Find where the given text appears and provide that cell's center as (x, y) coordinate. 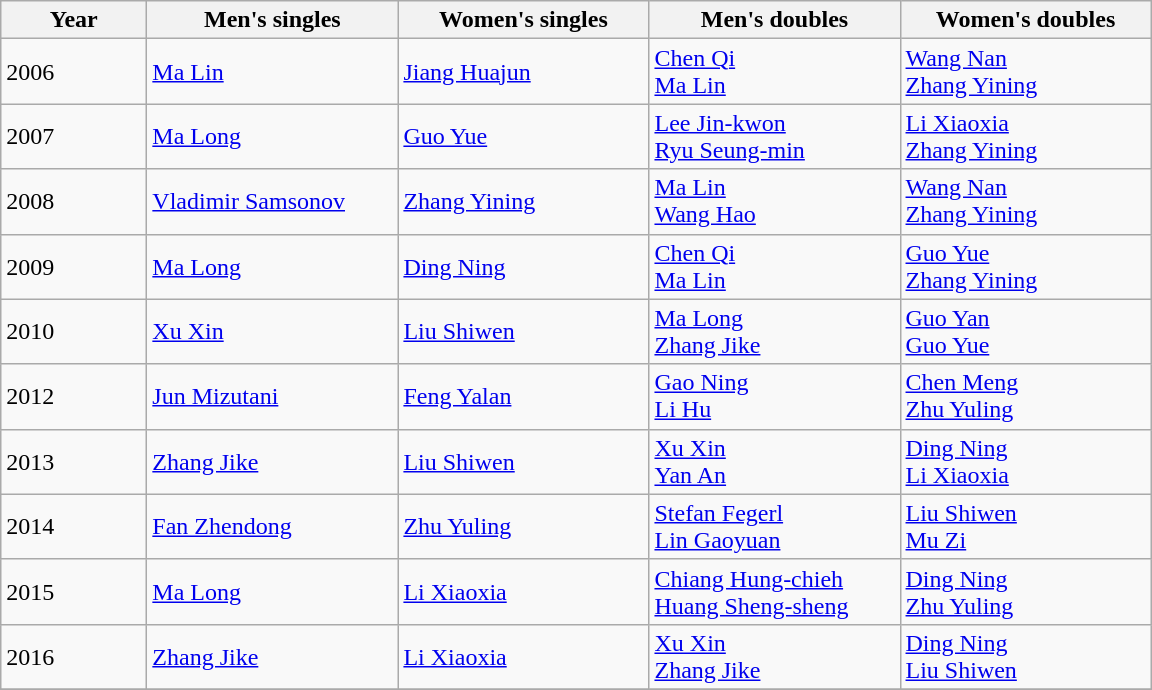
2009 (74, 266)
Ding Ning Li Xiaoxia (1026, 462)
Xu Xin Zhang Jike (774, 656)
Vladimir Samsonov (272, 202)
Feng Yalan (524, 396)
Guo Yue Zhang Yining (1026, 266)
Women's doubles (1026, 20)
Zhu Yuling (524, 526)
Lee Jin-kwon Ryu Seung-min (774, 136)
Xu Xin (272, 332)
Men's doubles (774, 20)
Ding Ning Zhu Yuling (1026, 592)
Guo Yue (524, 136)
Year (74, 20)
Gao Ning Li Hu (774, 396)
Jun Mizutani (272, 396)
Women's singles (524, 20)
2016 (74, 656)
Chen Meng Zhu Yuling (1026, 396)
Liu Shiwen Mu Zi (1026, 526)
Guo Yan Guo Yue (1026, 332)
2012 (74, 396)
2008 (74, 202)
Ma Lin (272, 72)
2007 (74, 136)
Men's singles (272, 20)
Stefan Fegerl Lin Gaoyuan (774, 526)
Ding Ning Liu Shiwen (1026, 656)
Jiang Huajun (524, 72)
2014 (74, 526)
Chiang Hung-chieh Huang Sheng-sheng (774, 592)
2015 (74, 592)
Ding Ning (524, 266)
2013 (74, 462)
2006 (74, 72)
Zhang Yining (524, 202)
Li Xiaoxia Zhang Yining (1026, 136)
Fan Zhendong (272, 526)
2010 (74, 332)
Ma Lin Wang Hao (774, 202)
Xu Xin Yan An (774, 462)
Ma Long Zhang Jike (774, 332)
